Determine the (x, y) coordinate at the center of the cell enclosing the given text.  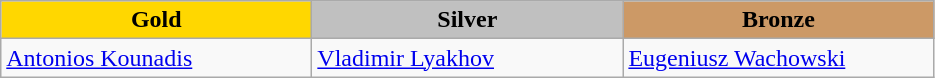
Gold (156, 20)
Bronze (778, 20)
Antonios Kounadis (156, 58)
Silver (468, 20)
Vladimir Lyakhov (468, 58)
Eugeniusz Wachowski (778, 58)
